Detect which cell encompasses the target text, then output its [X, Y] center coordinate. 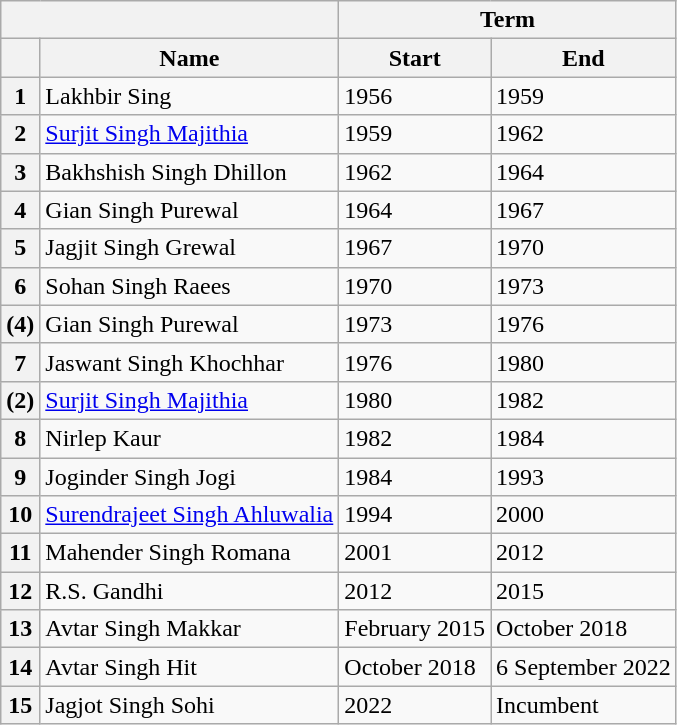
Jagjit Singh Grewal [190, 248]
Term [508, 20]
Sohan Singh Raees [190, 286]
Lakhbir Sing [190, 96]
3 [20, 172]
13 [20, 629]
Joginder Singh Jogi [190, 477]
15 [20, 705]
Bakhshish Singh Dhillon [190, 172]
February 2015 [415, 629]
R.S. Gandhi [190, 591]
14 [20, 667]
1 [20, 96]
2022 [415, 705]
Avtar Singh Makkar [190, 629]
Start [415, 58]
12 [20, 591]
2001 [415, 553]
9 [20, 477]
Name [190, 58]
Jagjot Singh Sohi [190, 705]
(4) [20, 324]
2000 [584, 515]
10 [20, 515]
4 [20, 210]
7 [20, 362]
6 [20, 286]
2 [20, 134]
(2) [20, 400]
Surendrajeet Singh Ahluwalia [190, 515]
Incumbent [584, 705]
Jaswant Singh Khochhar [190, 362]
End [584, 58]
6 September 2022 [584, 667]
8 [20, 438]
1956 [415, 96]
1993 [584, 477]
Avtar Singh Hit [190, 667]
1994 [415, 515]
Mahender Singh Romana [190, 553]
2015 [584, 591]
Nirlep Kaur [190, 438]
5 [20, 248]
11 [20, 553]
